Capture the cell that displays the provided text and extract its [X, Y] central coordinate. 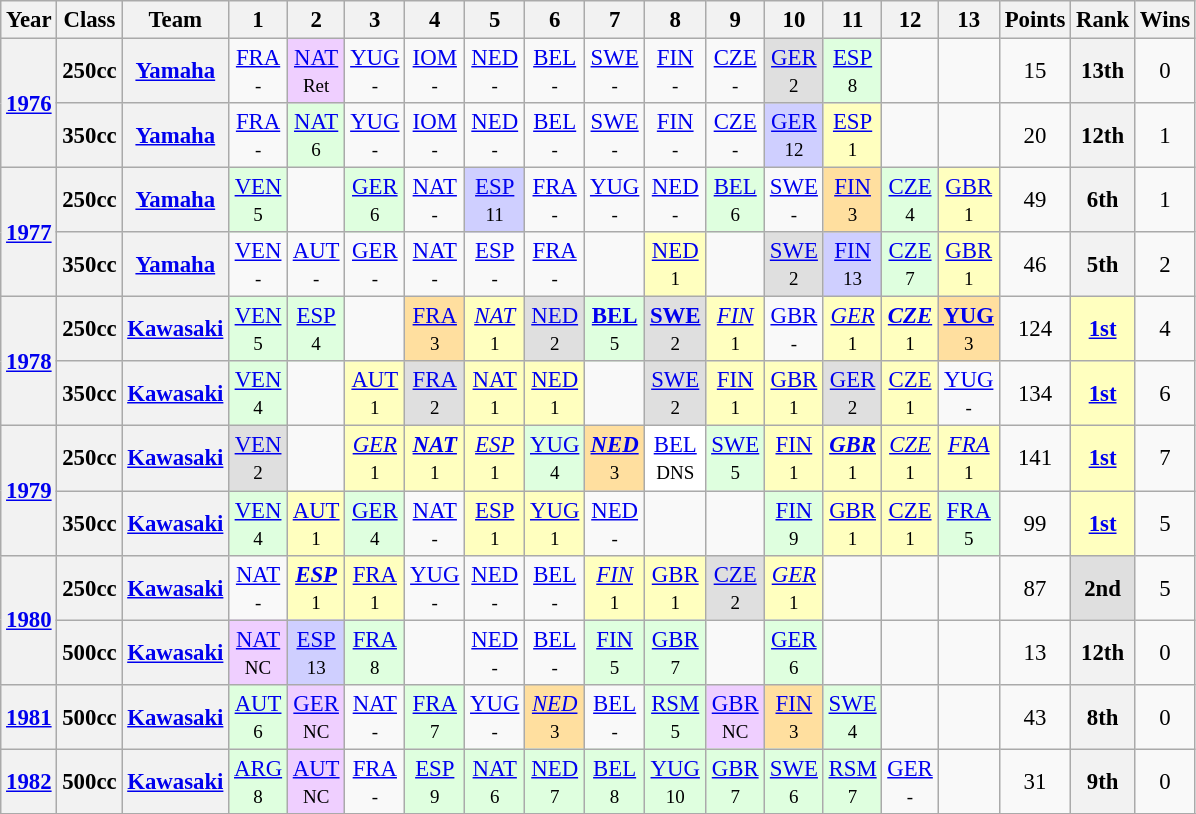
RSM5 [676, 716]
YUG10 [676, 782]
87 [1034, 588]
CZE4 [910, 200]
BEL6 [736, 200]
ESP8 [852, 72]
12 [910, 20]
11 [852, 20]
1979 [29, 490]
FRA8 [375, 652]
1977 [29, 232]
AUT6 [258, 716]
GER4 [375, 524]
13th [1103, 72]
FRA3 [435, 330]
15 [1034, 72]
VEN2 [258, 458]
NED7 [555, 782]
8 [676, 20]
1982 [29, 782]
Team [176, 20]
1976 [29, 104]
Rank [1103, 20]
141 [1034, 458]
NATNC [258, 652]
ESP4 [316, 330]
FIN9 [794, 524]
2nd [1103, 588]
49 [1034, 200]
1978 [29, 362]
Points [1034, 20]
SWE4 [852, 716]
Year [29, 20]
10 [794, 20]
FIN13 [852, 264]
ARG8 [258, 782]
1980 [29, 620]
ESP- [495, 264]
GER12 [794, 136]
VEN- [258, 264]
GERNC [316, 716]
46 [1034, 264]
GBRNC [736, 716]
8th [1103, 716]
3 [375, 20]
YUG4 [555, 458]
FRA5 [968, 524]
134 [1034, 394]
Class [90, 20]
BEL8 [615, 782]
GBR- [794, 330]
NATRet [316, 72]
AUTNC [316, 782]
5th [1103, 264]
99 [1034, 524]
9 [736, 20]
ESP11 [495, 200]
YUG1 [555, 524]
ESP13 [316, 652]
BELDNS [676, 458]
RSM7 [852, 782]
SWE6 [794, 782]
20 [1034, 136]
43 [1034, 716]
YUG3 [968, 330]
FIN5 [615, 652]
9th [1103, 782]
SWE5 [736, 458]
FRA2 [435, 394]
BEL5 [615, 330]
6th [1103, 200]
FRA7 [435, 716]
CZE7 [910, 264]
1981 [29, 716]
31 [1034, 782]
AUT- [316, 264]
124 [1034, 330]
Wins [1164, 20]
ESP9 [435, 782]
CZE2 [736, 588]
NED2 [555, 330]
